Extract the (x, y) coordinate from the center of the cell holding the provided text.  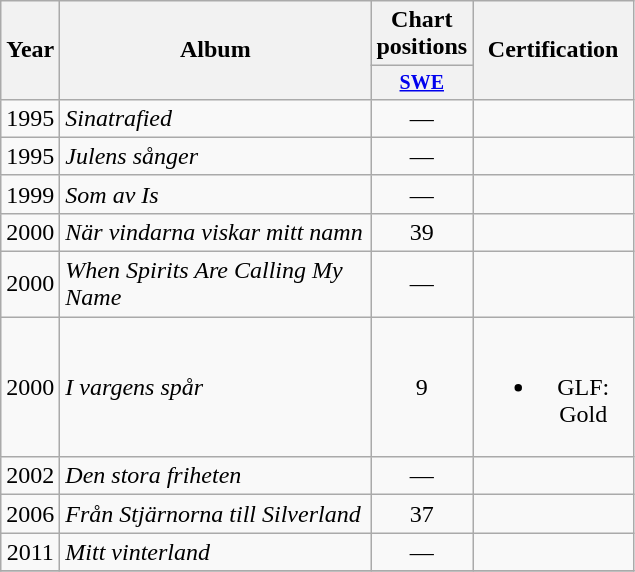
Som av Is (216, 194)
When Spirits Are Calling My Name (216, 284)
När vindarna viskar mitt namn (216, 232)
SWE (422, 82)
37 (422, 514)
Den stora friheten (216, 476)
1999 (30, 194)
Julens sånger (216, 156)
GLF: Gold (554, 387)
2011 (30, 552)
Certification (554, 50)
9 (422, 387)
Chart positions (422, 34)
Album (216, 50)
Sinatrafied (216, 118)
Mitt vinterland (216, 552)
2006 (30, 514)
2002 (30, 476)
Year (30, 50)
Från Stjärnorna till Silverland (216, 514)
I vargens spår (216, 387)
39 (422, 232)
